Identify which cell holds the provided text, then report its [x, y] central coordinate. 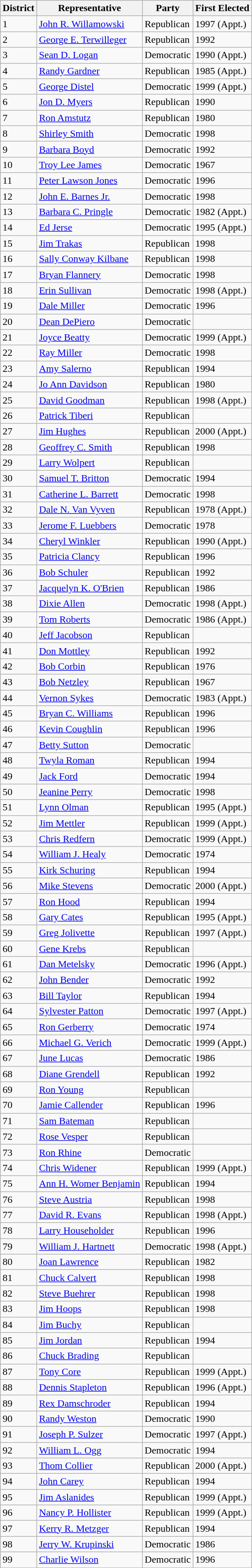
3 [19, 55]
Dan Metelsky [90, 964]
12 [19, 196]
41 [19, 651]
Gene Krebs [90, 948]
Ron Gerberry [90, 1027]
31 [19, 494]
Bob Netzley [90, 682]
64 [19, 1011]
91 [19, 1434]
39 [19, 619]
William L. Ogg [90, 1450]
Kerry R. Metzger [90, 1528]
Lynn Olman [90, 807]
District [19, 8]
Bryan C. Williams [90, 714]
Sylvester Patton [90, 1011]
48 [19, 761]
Jim Jordan [90, 1340]
57 [19, 901]
Sean D. Logan [90, 55]
94 [19, 1482]
32 [19, 510]
16 [19, 259]
78 [19, 1231]
45 [19, 714]
38 [19, 604]
75 [19, 1183]
24 [19, 384]
Mike Stevens [90, 886]
Bob Corbin [90, 666]
47 [19, 745]
20 [19, 322]
Larry Wolpert [90, 463]
Erin Sullivan [90, 290]
36 [19, 572]
69 [19, 1090]
76 [19, 1199]
70 [19, 1105]
13 [19, 212]
53 [19, 839]
Dixie Allen [90, 604]
Ron Amstutz [90, 118]
John Carey [90, 1482]
52 [19, 823]
29 [19, 463]
First Elected [222, 8]
Kevin Coughlin [90, 729]
Dean DePiero [90, 322]
83 [19, 1309]
Jon D. Myers [90, 102]
Barbara Boyd [90, 149]
Kirk Schuring [90, 870]
Charlie Wilson [90, 1560]
18 [19, 290]
25 [19, 400]
33 [19, 525]
65 [19, 1027]
Samuel T. Britton [90, 478]
73 [19, 1152]
John R. Willamowski [90, 24]
Patricia Clancy [90, 557]
Dale Miller [90, 306]
17 [19, 275]
46 [19, 729]
62 [19, 980]
72 [19, 1136]
63 [19, 996]
67 [19, 1058]
1986 (Appt.) [222, 619]
Jim Mettler [90, 823]
Rex Damschroder [90, 1403]
Steve Buehrer [90, 1293]
43 [19, 682]
Bryan Flannery [90, 275]
77 [19, 1215]
1983 (Appt.) [222, 698]
87 [19, 1372]
28 [19, 447]
Joseph P. Sulzer [90, 1434]
81 [19, 1278]
56 [19, 886]
49 [19, 776]
40 [19, 635]
10 [19, 165]
Shirley Smith [90, 133]
Tony Core [90, 1372]
Sam Bateman [90, 1121]
26 [19, 415]
Amy Salerno [90, 369]
1978 (Appt.) [222, 510]
84 [19, 1325]
50 [19, 792]
Jeff Jacobson [90, 635]
35 [19, 557]
1978 [222, 525]
Jim Trakas [90, 243]
30 [19, 478]
98 [19, 1544]
Ron Hood [90, 901]
Twyla Roman [90, 761]
George E. Terwilleger [90, 40]
Jim Aslanides [90, 1497]
Jim Buchy [90, 1325]
68 [19, 1074]
51 [19, 807]
22 [19, 353]
Ray Miller [90, 353]
Barbara C. Pringle [90, 212]
11 [19, 180]
Jim Hoops [90, 1309]
Dale N. Van Vyven [90, 510]
1985 (Appt.) [222, 71]
Vernon Sykes [90, 698]
66 [19, 1043]
34 [19, 541]
Randy Gardner [90, 71]
Bob Schuler [90, 572]
80 [19, 1262]
David Goodman [90, 400]
Rose Vesper [90, 1136]
Chris Redfern [90, 839]
Ron Young [90, 1090]
42 [19, 666]
90 [19, 1419]
93 [19, 1466]
John Bender [90, 980]
Tom Roberts [90, 619]
92 [19, 1450]
60 [19, 948]
Jerry W. Krupinski [90, 1544]
Jeanine Perry [90, 792]
William J. Healy [90, 854]
Catherine L. Barrett [90, 494]
99 [19, 1560]
1982 (Appt.) [222, 212]
71 [19, 1121]
55 [19, 870]
Thom Collier [90, 1466]
79 [19, 1246]
59 [19, 933]
Geoffrey C. Smith [90, 447]
44 [19, 698]
Ann H. Womer Benjamin [90, 1183]
Michael G. Verich [90, 1043]
Greg Jolivette [90, 933]
85 [19, 1340]
97 [19, 1528]
Don Mottley [90, 651]
37 [19, 588]
54 [19, 854]
Joan Lawrence [90, 1262]
Diane Grendell [90, 1074]
Jacquelyn K. O'Brien [90, 588]
Cheryl Winkler [90, 541]
95 [19, 1497]
Randy Weston [90, 1419]
Larry Householder [90, 1231]
Jim Hughes [90, 431]
Peter Lawson Jones [90, 180]
4 [19, 71]
14 [19, 228]
7 [19, 118]
23 [19, 369]
Gary Cates [90, 917]
89 [19, 1403]
15 [19, 243]
Sally Conway Kilbane [90, 259]
John E. Barnes Jr. [90, 196]
Jerome F. Luebbers [90, 525]
William J. Hartnett [90, 1246]
Bill Taylor [90, 996]
Ron Rhine [90, 1152]
Betty Sutton [90, 745]
82 [19, 1293]
21 [19, 337]
61 [19, 964]
Steve Austria [90, 1199]
1982 [222, 1262]
6 [19, 102]
Party [168, 8]
8 [19, 133]
88 [19, 1387]
Chuck Calvert [90, 1278]
Representative [90, 8]
Jo Ann Davidson [90, 384]
9 [19, 149]
1 [19, 24]
Chuck Brading [90, 1356]
96 [19, 1513]
George Distel [90, 86]
Patrick Tiberi [90, 415]
58 [19, 917]
Troy Lee James [90, 165]
1976 [222, 666]
74 [19, 1168]
2 [19, 40]
Jamie Callender [90, 1105]
David R. Evans [90, 1215]
June Lucas [90, 1058]
Dennis Stapleton [90, 1387]
27 [19, 431]
19 [19, 306]
Jack Ford [90, 776]
5 [19, 86]
Ed Jerse [90, 228]
Joyce Beatty [90, 337]
Nancy P. Hollister [90, 1513]
Chris Widener [90, 1168]
86 [19, 1356]
